Detect which cell encompasses the target text, then output its (X, Y) center coordinate. 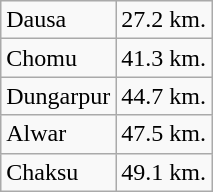
44.7 km. (164, 96)
27.2 km. (164, 20)
47.5 km. (164, 134)
Chomu (58, 58)
Dungarpur (58, 96)
49.1 km. (164, 172)
Alwar (58, 134)
Dausa (58, 20)
41.3 km. (164, 58)
Chaksu (58, 172)
